Pinpoint the cell where the given text exists, returning its (x, y) midpoint coordinate. 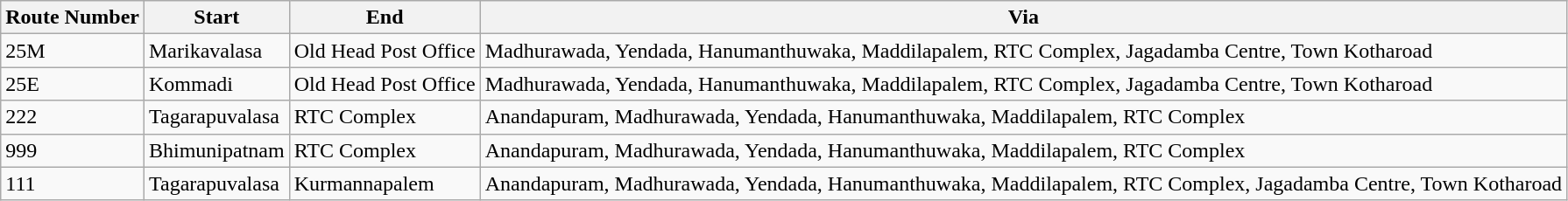
Route Number (73, 17)
End (385, 17)
Start (216, 17)
Bhimunipatnam (216, 150)
999 (73, 150)
Kommadi (216, 84)
Anandapuram, Madhurawada, Yendada, Hanumanthuwaka, Maddilapalem, RTC Complex, Jagadamba Centre, Town Kotharoad (1023, 184)
111 (73, 184)
Marikavalasa (216, 51)
25M (73, 51)
Via (1023, 17)
25E (73, 84)
222 (73, 117)
Kurmannapalem (385, 184)
